Output the [x, y] coordinate of the center of the cell containing the given text.  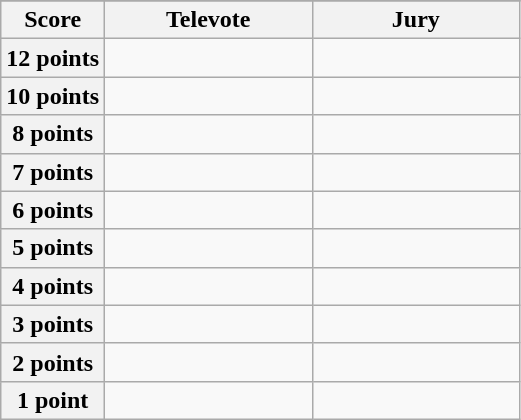
2 points [53, 362]
7 points [53, 172]
Score [53, 20]
10 points [53, 96]
1 point [53, 400]
8 points [53, 134]
5 points [53, 248]
Televote [209, 20]
Jury [416, 20]
3 points [53, 324]
6 points [53, 210]
12 points [53, 58]
4 points [53, 286]
